Scan for the cell matching the given text and deliver its [x, y] coordinate at center. 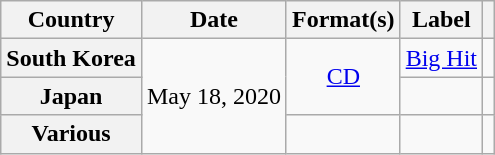
Country [72, 20]
CD [343, 77]
South Korea [72, 58]
May 18, 2020 [214, 96]
Label [441, 20]
Various [72, 134]
Date [214, 20]
Japan [72, 96]
Big Hit [441, 58]
Format(s) [343, 20]
